Provide the (X, Y) coordinate of the cell's center where the given text is located.  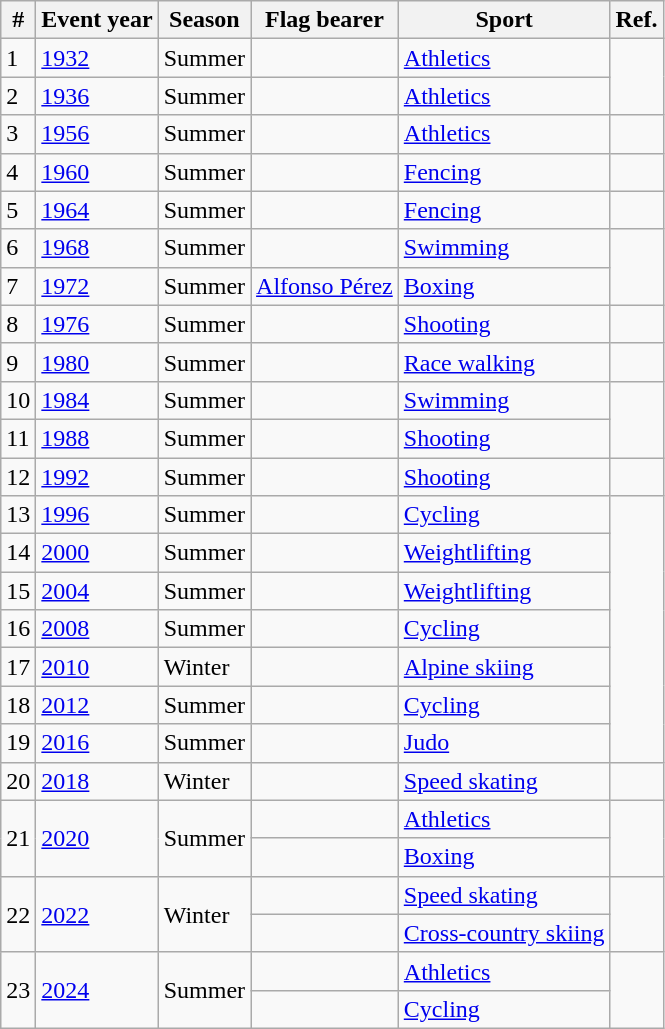
10 (18, 400)
12 (18, 477)
23 (18, 990)
17 (18, 667)
# (18, 20)
2000 (97, 553)
19 (18, 743)
20 (18, 781)
1964 (97, 210)
7 (18, 286)
1 (18, 58)
1956 (97, 134)
2020 (97, 838)
Flag bearer (325, 20)
1984 (97, 400)
9 (18, 362)
13 (18, 515)
Sport (504, 20)
2012 (97, 705)
8 (18, 324)
Race walking (504, 362)
2016 (97, 743)
Alpine skiing (504, 667)
4 (18, 172)
2004 (97, 591)
2024 (97, 990)
3 (18, 134)
1976 (97, 324)
1960 (97, 172)
2 (18, 96)
Cross-country skiing (504, 933)
21 (18, 838)
11 (18, 438)
1972 (97, 286)
15 (18, 591)
Judo (504, 743)
18 (18, 705)
1992 (97, 477)
Alfonso Pérez (325, 286)
14 (18, 553)
6 (18, 248)
1996 (97, 515)
Ref. (636, 20)
1936 (97, 96)
2018 (97, 781)
5 (18, 210)
1980 (97, 362)
2008 (97, 629)
Season (204, 20)
2010 (97, 667)
1988 (97, 438)
16 (18, 629)
Event year (97, 20)
22 (18, 914)
1968 (97, 248)
2022 (97, 914)
1932 (97, 58)
